Search for the cell housing the specified text and yield its [x, y] center coordinate. 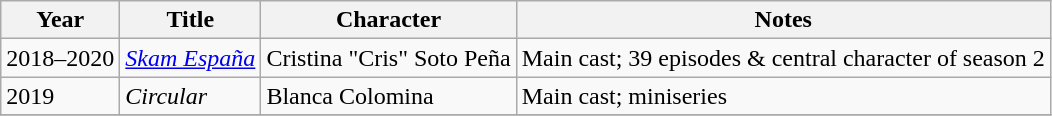
2018–2020 [60, 58]
Character [388, 20]
Main cast; 39 episodes & central character of season 2 [783, 58]
2019 [60, 96]
Year [60, 20]
Main cast; miniseries [783, 96]
Notes [783, 20]
Cristina "Cris" Soto Peña [388, 58]
Circular [190, 96]
Skam España [190, 58]
Blanca Colomina [388, 96]
Title [190, 20]
